Detect which cell encompasses the target text, then output its (X, Y) center coordinate. 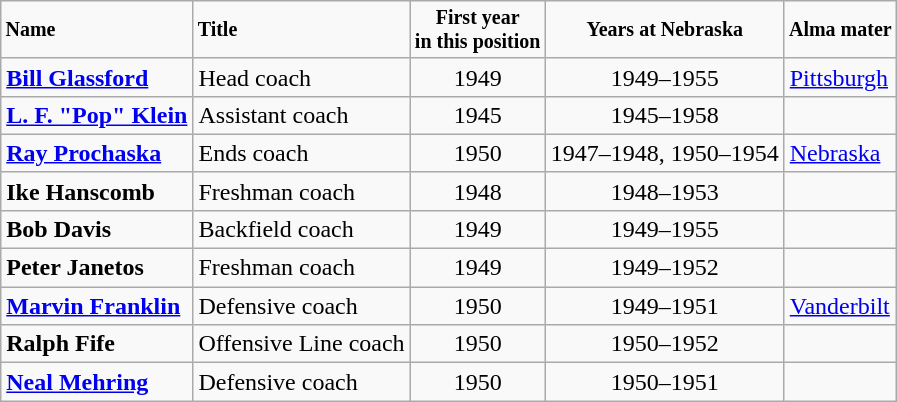
1949–1951 (664, 306)
Head coach (302, 77)
Bill Glassford (97, 77)
1950–1952 (664, 344)
Ray Prochaska (97, 153)
Peter Janetos (97, 268)
Nebraska (840, 153)
Assistant coach (302, 115)
Pittsburgh (840, 77)
1948 (478, 191)
Offensive Line coach (302, 344)
Neal Mehring (97, 382)
Years at Nebraska (664, 30)
1945 (478, 115)
1950–1951 (664, 382)
1948–1953 (664, 191)
1945–1958 (664, 115)
Vanderbilt (840, 306)
1949–1952 (664, 268)
First yearin this position (478, 30)
1947–1948, 1950–1954 (664, 153)
Title (302, 30)
L. F. "Pop" Klein (97, 115)
Bob Davis (97, 229)
Alma mater (840, 30)
Ike Hanscomb (97, 191)
Ralph Fife (97, 344)
Name (97, 30)
Ends coach (302, 153)
Marvin Franklin (97, 306)
Backfield coach (302, 229)
